From the cell containing the given text, extract its center point as [X, Y] coordinate. 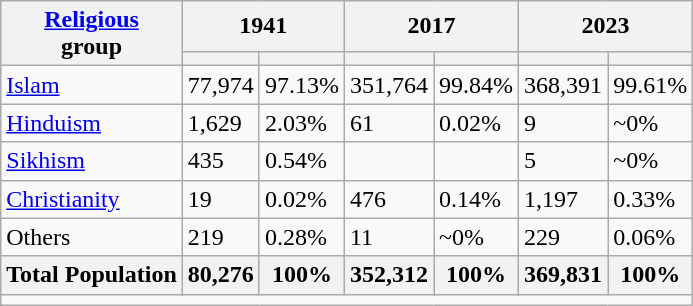
352,312 [388, 275]
1941 [263, 26]
11 [388, 237]
369,831 [564, 275]
2017 [431, 26]
Islam [92, 85]
0.28% [302, 237]
2.03% [302, 123]
1,197 [564, 199]
19 [220, 199]
0.54% [302, 161]
80,276 [220, 275]
368,391 [564, 85]
0.14% [476, 199]
Total Population [92, 275]
1,629 [220, 123]
99.61% [650, 85]
Religiousgroup [92, 34]
61 [388, 123]
Christianity [92, 199]
77,974 [220, 85]
229 [564, 237]
351,764 [388, 85]
97.13% [302, 85]
219 [220, 237]
9 [564, 123]
Others [92, 237]
5 [564, 161]
0.33% [650, 199]
99.84% [476, 85]
Hinduism [92, 123]
0.06% [650, 237]
435 [220, 161]
2023 [606, 26]
476 [388, 199]
Sikhism [92, 161]
